From the cell containing the given text, extract its center point as (X, Y) coordinate. 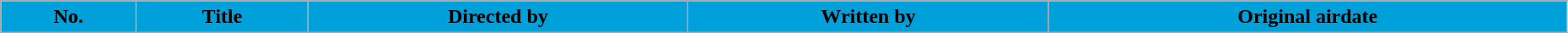
Title (223, 17)
Original airdate (1307, 17)
Written by (869, 17)
Directed by (498, 17)
No. (69, 17)
